From the cell containing the given text, extract its center point as (x, y) coordinate. 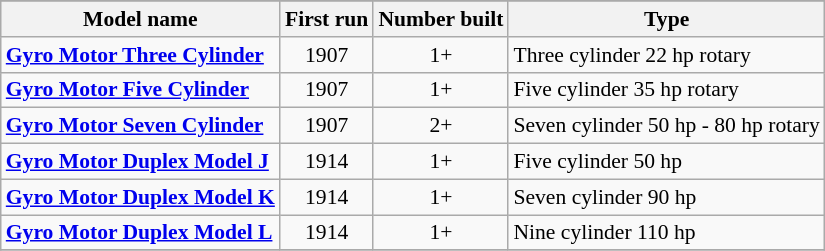
Type (666, 19)
Model name (140, 19)
Five cylinder 50 hp (666, 162)
Number built (440, 19)
Gyro Motor Five Cylinder (140, 90)
Nine cylinder 110 hp (666, 233)
Seven cylinder 90 hp (666, 197)
First run (326, 19)
Three cylinder 22 hp rotary (666, 55)
Seven cylinder 50 hp - 80 hp rotary (666, 126)
Gyro Motor Three Cylinder (140, 55)
Gyro Motor Duplex Model L (140, 233)
Gyro Motor Seven Cylinder (140, 126)
Gyro Motor Duplex Model K (140, 197)
2+ (440, 126)
Gyro Motor Duplex Model J (140, 162)
Five cylinder 35 hp rotary (666, 90)
